Locate the cell with the specified text and output its [X, Y] center coordinate. 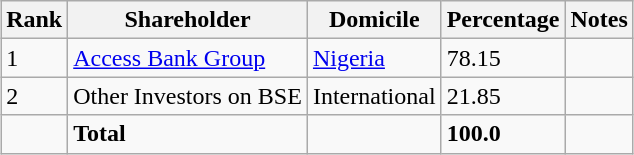
100.0 [503, 134]
Other Investors on BSE [188, 96]
1 [34, 58]
International [374, 96]
78.15 [503, 58]
Notes [599, 20]
Domicile [374, 20]
Nigeria [374, 58]
Total [188, 134]
Percentage [503, 20]
Rank [34, 20]
21.85 [503, 96]
Access Bank Group [188, 58]
2 [34, 96]
Shareholder [188, 20]
